Provide the (x, y) coordinate of the cell's center where the given text is located.  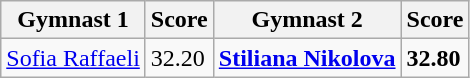
32.20 (179, 58)
Gymnast 2 (307, 20)
32.80 (435, 58)
Stiliana Nikolova (307, 58)
Sofia Raffaeli (74, 58)
Gymnast 1 (74, 20)
